Determine the (x, y) coordinate at the center of the cell enclosing the given text.  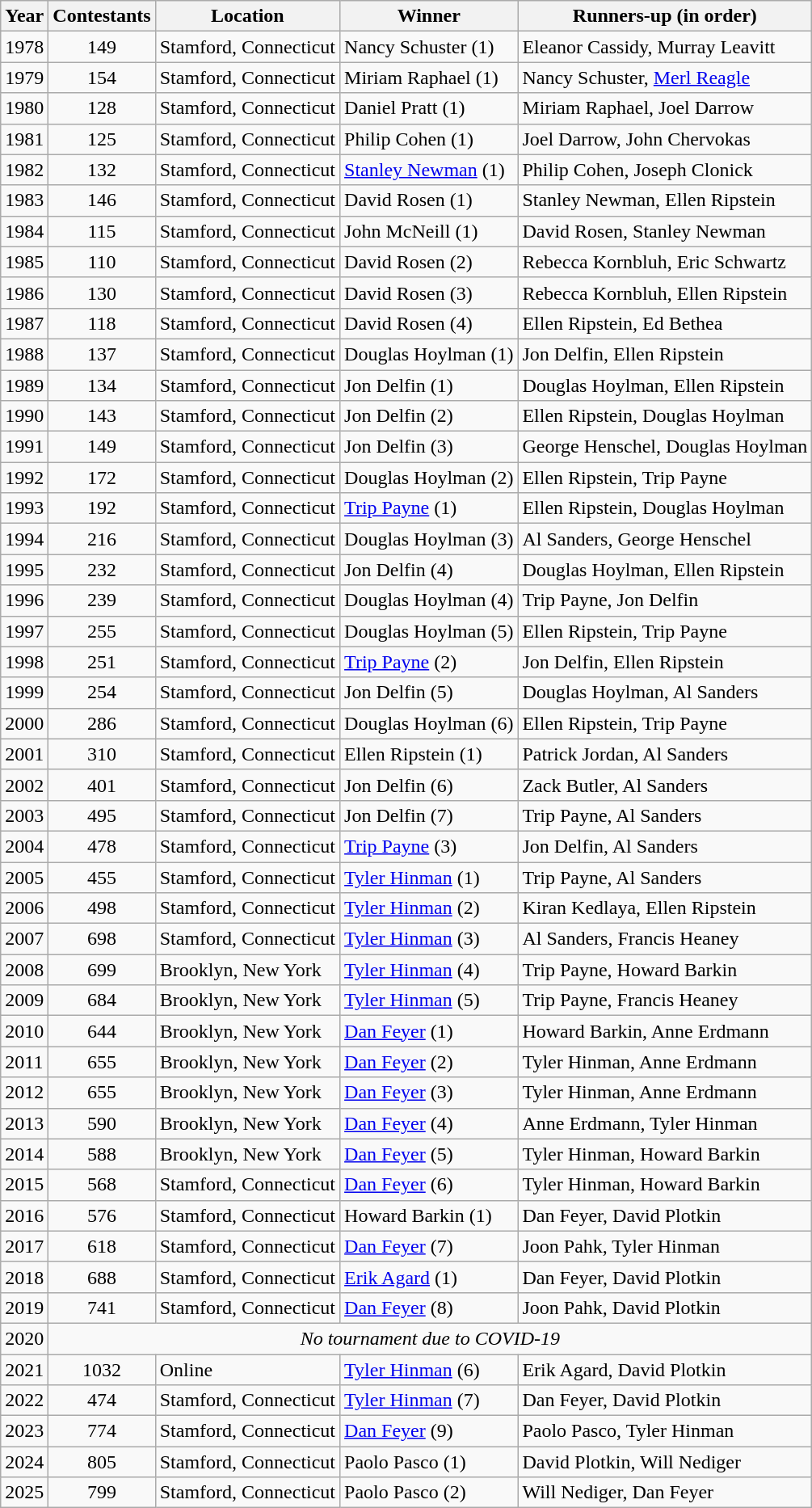
699 (102, 970)
254 (102, 693)
137 (102, 354)
618 (102, 1246)
Dan Feyer (5) (429, 1154)
1980 (24, 108)
239 (102, 600)
118 (102, 323)
Kiran Kedlaya, Ellen Ripstein (665, 908)
Tyler Hinman (1) (429, 877)
216 (102, 539)
805 (102, 1462)
698 (102, 939)
Douglas Hoylman, Al Sanders (665, 693)
Miriam Raphael, Joel Darrow (665, 108)
1989 (24, 385)
Year (24, 16)
132 (102, 170)
George Henschel, Douglas Hoylman (665, 447)
2013 (24, 1123)
Paolo Pasco (2) (429, 1493)
Trip Payne (3) (429, 846)
Trip Payne (2) (429, 662)
Jon Delfin, Al Sanders (665, 846)
741 (102, 1308)
1986 (24, 293)
Erik Agard, David Plotkin (665, 1370)
David Rosen (3) (429, 293)
2007 (24, 939)
Tyler Hinman (3) (429, 939)
Tyler Hinman (6) (429, 1370)
232 (102, 570)
2002 (24, 785)
Jon Delfin (6) (429, 785)
David Plotkin, Will Nediger (665, 1462)
Douglas Hoylman (3) (429, 539)
588 (102, 1154)
498 (102, 908)
251 (102, 662)
Philip Cohen (1) (429, 139)
Joon Pahk, David Plotkin (665, 1308)
John McNeill (1) (429, 231)
Douglas Hoylman (1) (429, 354)
401 (102, 785)
Jon Delfin (7) (429, 815)
644 (102, 1031)
2005 (24, 877)
David Rosen (4) (429, 323)
2012 (24, 1093)
2017 (24, 1246)
Jon Delfin (2) (429, 416)
286 (102, 723)
2019 (24, 1308)
Nancy Schuster, Merl Reagle (665, 78)
134 (102, 385)
Runners-up (in order) (665, 16)
Douglas Hoylman (6) (429, 723)
128 (102, 108)
478 (102, 846)
Winner (429, 16)
1998 (24, 662)
2014 (24, 1154)
2022 (24, 1401)
Stanley Newman (1) (429, 170)
Joon Pahk, Tyler Hinman (665, 1246)
125 (102, 139)
1982 (24, 170)
2021 (24, 1370)
2010 (24, 1031)
Tyler Hinman (7) (429, 1401)
1987 (24, 323)
Howard Barkin (1) (429, 1215)
495 (102, 815)
1981 (24, 139)
No tournament due to COVID-19 (430, 1338)
799 (102, 1493)
115 (102, 231)
Jon Delfin (5) (429, 693)
1999 (24, 693)
Rebecca Kornbluh, Eric Schwartz (665, 262)
Anne Erdmann, Tyler Hinman (665, 1123)
1995 (24, 570)
2016 (24, 1215)
1983 (24, 200)
1985 (24, 262)
1032 (102, 1370)
Rebecca Kornbluh, Ellen Ripstein (665, 293)
David Rosen (2) (429, 262)
Tyler Hinman (2) (429, 908)
Trip Payne, Jon Delfin (665, 600)
590 (102, 1123)
Ellen Ripstein, Ed Bethea (665, 323)
1984 (24, 231)
2025 (24, 1493)
Paolo Pasco, Tyler Hinman (665, 1431)
Philip Cohen, Joseph Clonick (665, 170)
Dan Feyer (8) (429, 1308)
1992 (24, 478)
2023 (24, 1431)
Nancy Schuster (1) (429, 47)
774 (102, 1431)
Al Sanders, George Henschel (665, 539)
474 (102, 1401)
1996 (24, 600)
Howard Barkin, Anne Erdmann (665, 1031)
1978 (24, 47)
Will Nediger, Dan Feyer (665, 1493)
Paolo Pasco (1) (429, 1462)
Jon Delfin (4) (429, 570)
2006 (24, 908)
Stanley Newman, Ellen Ripstein (665, 200)
Erik Agard (1) (429, 1277)
576 (102, 1215)
2000 (24, 723)
Douglas Hoylman (2) (429, 478)
Trip Payne, Howard Barkin (665, 970)
Tyler Hinman (4) (429, 970)
Dan Feyer (2) (429, 1062)
2004 (24, 846)
Jon Delfin (3) (429, 447)
146 (102, 200)
172 (102, 478)
Dan Feyer (1) (429, 1031)
2003 (24, 815)
Location (247, 16)
2018 (24, 1277)
684 (102, 1000)
2015 (24, 1185)
Dan Feyer (4) (429, 1123)
110 (102, 262)
Miriam Raphael (1) (429, 78)
2009 (24, 1000)
1988 (24, 354)
Zack Butler, Al Sanders (665, 785)
Jon Delfin (1) (429, 385)
1997 (24, 631)
Trip Payne (1) (429, 508)
1994 (24, 539)
154 (102, 78)
Joel Darrow, John Chervokas (665, 139)
Dan Feyer (6) (429, 1185)
Eleanor Cassidy, Murray Leavitt (665, 47)
143 (102, 416)
1990 (24, 416)
Contestants (102, 16)
2024 (24, 1462)
Trip Payne, Francis Heaney (665, 1000)
192 (102, 508)
568 (102, 1185)
130 (102, 293)
Dan Feyer (7) (429, 1246)
2008 (24, 970)
2020 (24, 1338)
1993 (24, 508)
Daniel Pratt (1) (429, 108)
2001 (24, 754)
David Rosen (1) (429, 200)
Patrick Jordan, Al Sanders (665, 754)
688 (102, 1277)
2011 (24, 1062)
1979 (24, 78)
Douglas Hoylman (5) (429, 631)
Tyler Hinman (5) (429, 1000)
David Rosen, Stanley Newman (665, 231)
310 (102, 754)
1991 (24, 447)
255 (102, 631)
Online (247, 1370)
Dan Feyer (9) (429, 1431)
Douglas Hoylman (4) (429, 600)
Ellen Ripstein (1) (429, 754)
Al Sanders, Francis Heaney (665, 939)
Dan Feyer (3) (429, 1093)
455 (102, 877)
